Find where the given text appears and provide that cell's center as (X, Y) coordinate. 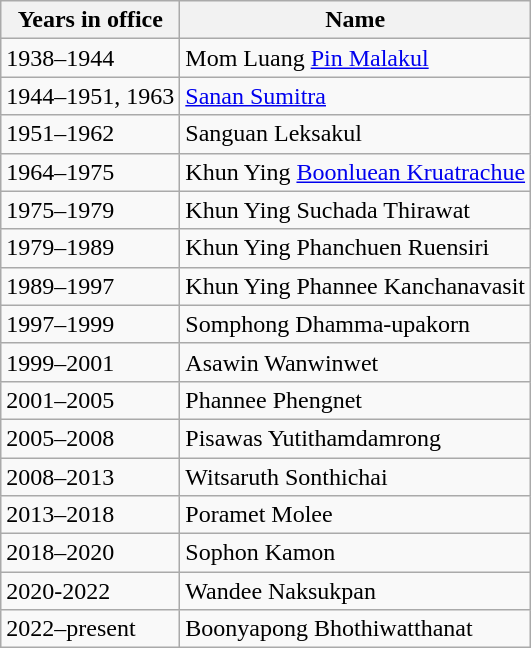
2013–2018 (90, 515)
Witsaruth Sonthichai (356, 477)
Khun Ying Boonluean Kruatrachue (356, 172)
Khun Ying Suchada Thirawat (356, 210)
1964–1975 (90, 172)
1944–1951, 1963 (90, 96)
1951–1962 (90, 134)
1997–1999 (90, 324)
1938–1944 (90, 58)
2008–2013 (90, 477)
2020-2022 (90, 591)
1979–1989 (90, 248)
Sanan Sumitra (356, 96)
Pisawas Yutithamdamrong (356, 438)
2005–2008 (90, 438)
Poramet Molee (356, 515)
Sanguan Leksakul (356, 134)
2022–present (90, 629)
1999–2001 (90, 362)
Khun Ying Phanchuen Ruensiri (356, 248)
Years in office (90, 20)
2001–2005 (90, 400)
Asawin Wanwinwet (356, 362)
Boonyapong Bhothiwatthanat (356, 629)
Phannee Phengnet (356, 400)
Name (356, 20)
Khun Ying Phannee Kanchanavasit (356, 286)
1989–1997 (90, 286)
2018–2020 (90, 553)
Sophon Kamon (356, 553)
Mom Luang Pin Malakul (356, 58)
Somphong Dhamma-upakorn (356, 324)
1975–1979 (90, 210)
Wandee Naksukpan (356, 591)
